Extract the (X, Y) coordinate from the center of the cell holding the provided text.  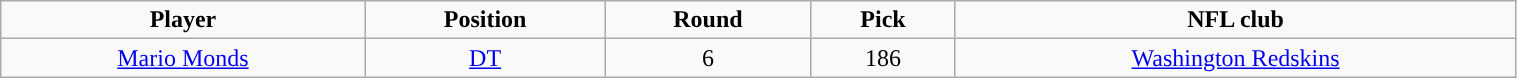
Position (485, 20)
DT (485, 58)
Mario Monds (183, 58)
186 (883, 58)
Pick (883, 20)
Round (708, 20)
NFL club (1236, 20)
Player (183, 20)
6 (708, 58)
Washington Redskins (1236, 58)
